Detect which cell encompasses the target text, then output its [x, y] center coordinate. 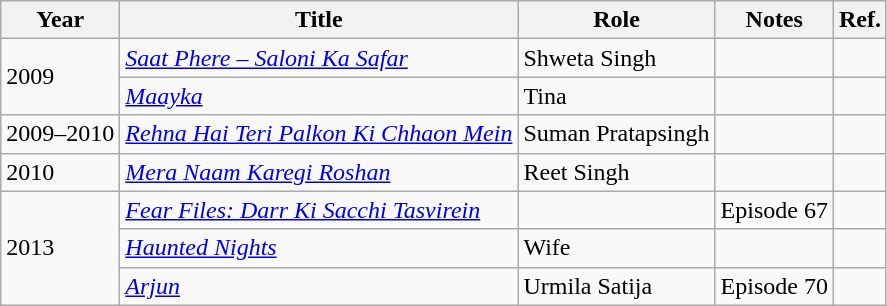
Wife [616, 248]
Reet Singh [616, 172]
Title [319, 20]
Haunted Nights [319, 248]
2009–2010 [60, 134]
Fear Files: Darr Ki Sacchi Tasvirein [319, 210]
Rehna Hai Teri Palkon Ki Chhaon Mein [319, 134]
Episode 70 [774, 286]
Episode 67 [774, 210]
2010 [60, 172]
Role [616, 20]
Ref. [860, 20]
Suman Pratapsingh [616, 134]
Shweta Singh [616, 58]
Notes [774, 20]
Saat Phere – Saloni Ka Safar [319, 58]
Mera Naam Karegi Roshan [319, 172]
Tina [616, 96]
Urmila Satija [616, 286]
2009 [60, 77]
Year [60, 20]
Maayka [319, 96]
Arjun [319, 286]
2013 [60, 248]
